Pinpoint the cell where the given text exists, returning its [x, y] midpoint coordinate. 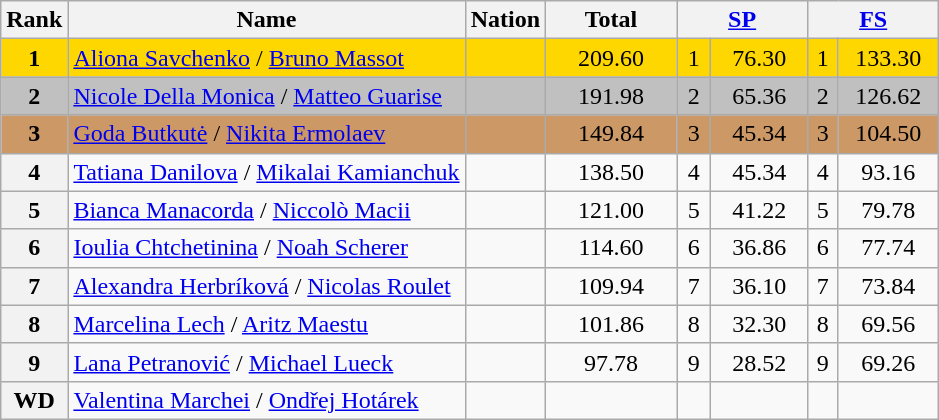
32.30 [760, 324]
Bianca Manacorda / Niccolò Macii [266, 210]
109.94 [612, 286]
79.78 [888, 210]
93.16 [888, 172]
Aliona Savchenko / Bruno Massot [266, 58]
209.60 [612, 58]
101.86 [612, 324]
Valentina Marchei / Ondřej Hotárek [266, 400]
Marcelina Lech / Aritz Maestu [266, 324]
28.52 [760, 362]
76.30 [760, 58]
Goda Butkutė / Nikita Ermolaev [266, 134]
69.56 [888, 324]
Nicole Della Monica / Matteo Guarise [266, 96]
126.62 [888, 96]
WD [34, 400]
121.00 [612, 210]
133.30 [888, 58]
149.84 [612, 134]
Total [612, 20]
97.78 [612, 362]
Nation [505, 20]
Alexandra Herbríková / Nicolas Roulet [266, 286]
41.22 [760, 210]
69.26 [888, 362]
77.74 [888, 248]
FS [874, 20]
Tatiana Danilova / Mikalai Kamianchuk [266, 172]
Ioulia Chtchetinina / Noah Scherer [266, 248]
36.86 [760, 248]
191.98 [612, 96]
73.84 [888, 286]
36.10 [760, 286]
Lana Petranović / Michael Lueck [266, 362]
65.36 [760, 96]
Rank [34, 20]
114.60 [612, 248]
104.50 [888, 134]
SP [742, 20]
138.50 [612, 172]
Name [266, 20]
